Determine the (x, y) coordinate at the center of the cell enclosing the given text.  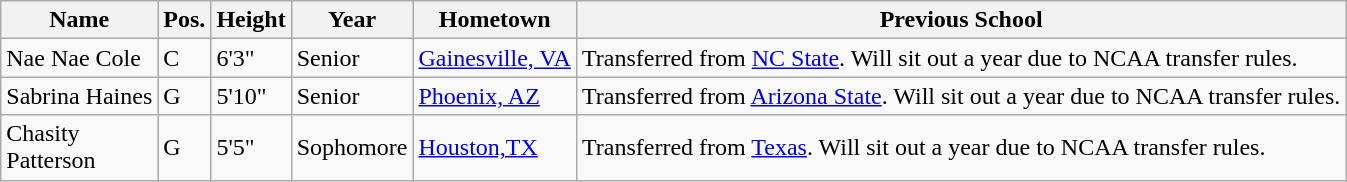
Hometown (495, 20)
Sabrina Haines (80, 96)
5'10" (251, 96)
5'5" (251, 148)
Nae Nae Cole (80, 58)
Sophomore (352, 148)
Height (251, 20)
Transferred from Arizona State. Will sit out a year due to NCAA transfer rules. (960, 96)
ChasityPatterson (80, 148)
Gainesville, VA (495, 58)
Transferred from NC State. Will sit out a year due to NCAA transfer rules. (960, 58)
Year (352, 20)
6'3" (251, 58)
C (184, 58)
Previous School (960, 20)
Name (80, 20)
Houston,TX (495, 148)
Pos. (184, 20)
Phoenix, AZ (495, 96)
Transferred from Texas. Will sit out a year due to NCAA transfer rules. (960, 148)
